Output the [X, Y] coordinate of the center of the cell containing the given text.  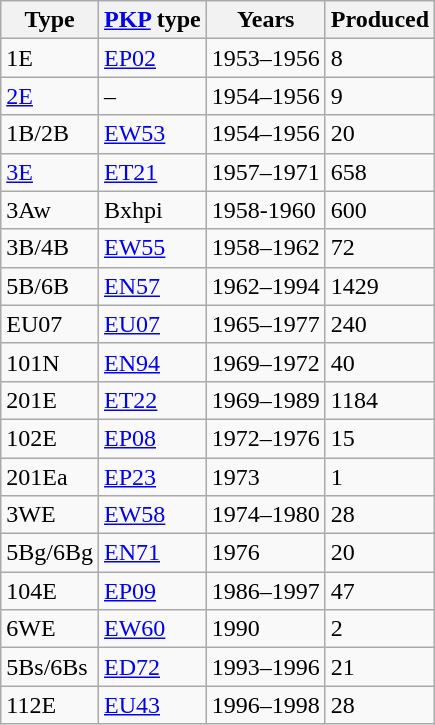
1993–1996 [266, 667]
3WE [50, 515]
101N [50, 362]
600 [380, 210]
EN71 [153, 553]
9 [380, 96]
1976 [266, 553]
2E [50, 96]
3E [50, 172]
1973 [266, 477]
1184 [380, 400]
EN94 [153, 362]
40 [380, 362]
Type [50, 20]
1965–1977 [266, 324]
1E [50, 58]
1958-1960 [266, 210]
15 [380, 438]
1957–1971 [266, 172]
PKP type [153, 20]
3B/4B [50, 248]
102E [50, 438]
Years [266, 20]
2 [380, 629]
EW58 [153, 515]
ET22 [153, 400]
Bxhpi [153, 210]
3Aw [50, 210]
EW55 [153, 248]
EW53 [153, 134]
EP08 [153, 438]
ET21 [153, 172]
1B/2B [50, 134]
201Ea [50, 477]
1 [380, 477]
1429 [380, 286]
1962–1994 [266, 286]
112E [50, 705]
1969–1972 [266, 362]
1958–1962 [266, 248]
5Bg/6Bg [50, 553]
5Bs/6Bs [50, 667]
1996–1998 [266, 705]
ED72 [153, 667]
Produced [380, 20]
1986–1997 [266, 591]
47 [380, 591]
240 [380, 324]
104E [50, 591]
EW60 [153, 629]
1953–1956 [266, 58]
1969–1989 [266, 400]
8 [380, 58]
201E [50, 400]
EU43 [153, 705]
EN57 [153, 286]
EP23 [153, 477]
21 [380, 667]
6WE [50, 629]
EP02 [153, 58]
1990 [266, 629]
658 [380, 172]
1972–1976 [266, 438]
EP09 [153, 591]
72 [380, 248]
1974–1980 [266, 515]
5B/6B [50, 286]
– [153, 96]
